Return the [X, Y] coordinate for the center point of the cell that contains the specified text.  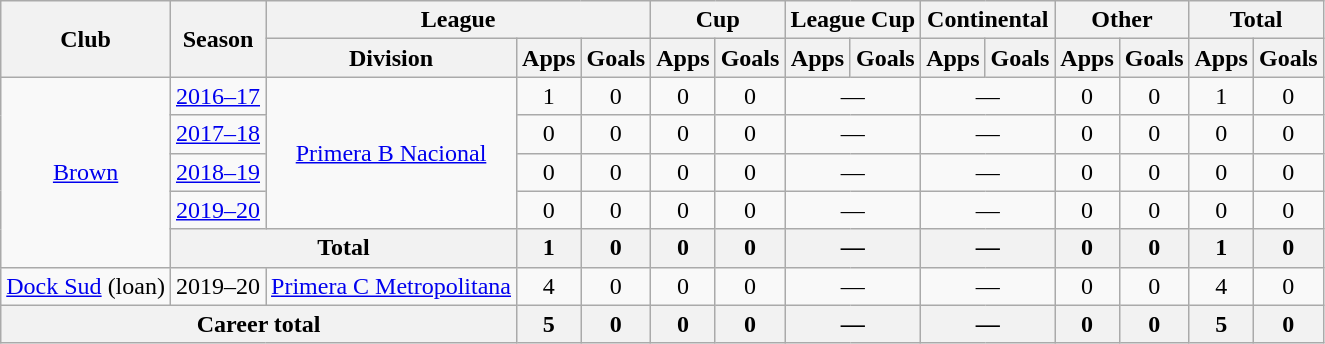
Club [86, 39]
League [458, 20]
Career total [259, 324]
Continental [988, 20]
Division [392, 58]
Brown [86, 172]
Primera B Nacional [392, 153]
Primera C Metropolitana [392, 286]
Season [218, 39]
Other [1122, 20]
2018–19 [218, 172]
2016–17 [218, 96]
Cup [718, 20]
League Cup [853, 20]
2017–18 [218, 134]
Dock Sud (loan) [86, 286]
